Search for the cell housing the specified text and yield its (x, y) center coordinate. 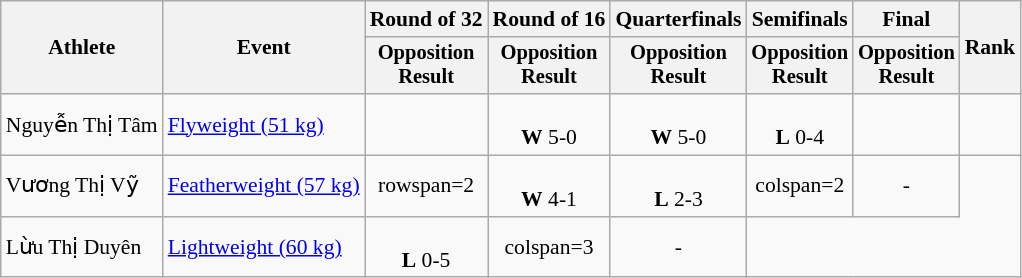
colspan=3 (550, 248)
L 0-4 (800, 124)
Flyweight (51 kg) (264, 124)
Round of 32 (426, 19)
Featherweight (57 kg) (264, 186)
Nguyễn Thị Tâm (82, 124)
Event (264, 48)
rowspan=2 (426, 186)
Lightweight (60 kg) (264, 248)
Semifinals (800, 19)
L 0-5 (426, 248)
Round of 16 (550, 19)
L 2-3 (678, 186)
W 4-1 (550, 186)
Final (906, 19)
Lừu Thị Duyên (82, 248)
Vương Thị Vỹ (82, 186)
Rank (990, 48)
colspan=2 (800, 186)
Quarterfinals (678, 19)
Athlete (82, 48)
